Extract the [X, Y] coordinate from the center of the cell holding the provided text.  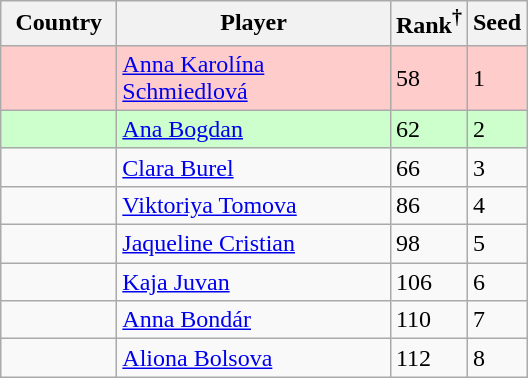
Country [59, 24]
3 [496, 167]
1 [496, 78]
Anna Karolína Schmiedlová [254, 78]
62 [428, 129]
Rank† [428, 24]
98 [428, 244]
8 [496, 358]
110 [428, 320]
Seed [496, 24]
6 [496, 282]
7 [496, 320]
58 [428, 78]
Player [254, 24]
Kaja Juvan [254, 282]
106 [428, 282]
Ana Bogdan [254, 129]
112 [428, 358]
5 [496, 244]
Aliona Bolsova [254, 358]
4 [496, 205]
66 [428, 167]
Jaqueline Cristian [254, 244]
Clara Burel [254, 167]
2 [496, 129]
86 [428, 205]
Viktoriya Tomova [254, 205]
Anna Bondár [254, 320]
